For the text-containing cell, return its midpoint in [x, y] coordinate format. 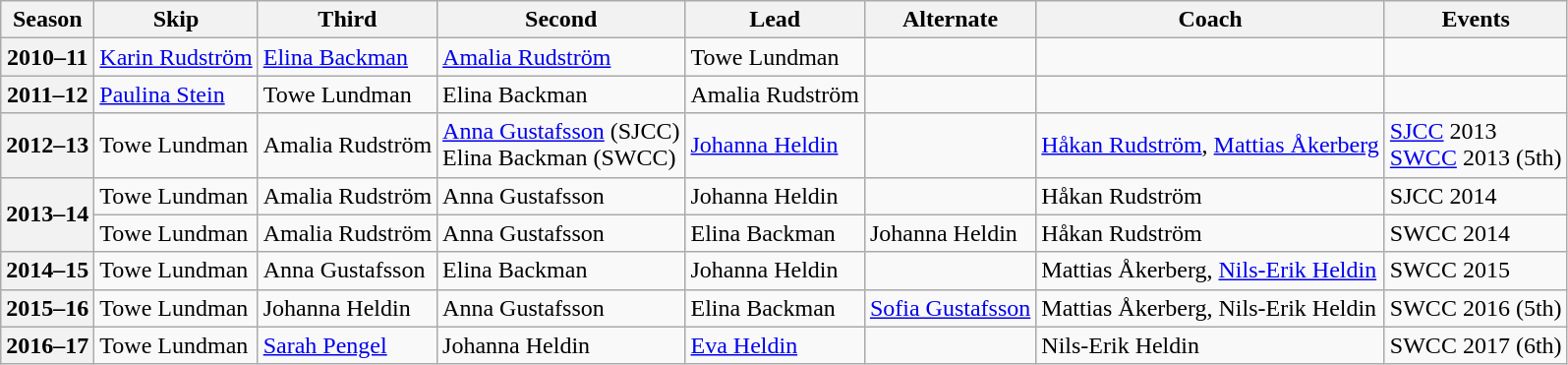
Eva Heldin [775, 345]
Nils-Erik Heldin [1211, 345]
Skip [176, 20]
Anna Gustafsson (SJCC)Elina Backman (SWCC) [561, 146]
Sarah Pengel [347, 345]
SJCC 2014 [1476, 196]
SWCC 2017 (6th) [1476, 345]
SWCC 2015 [1476, 271]
Karin Rudström [176, 57]
Håkan Rudström, Mattias Åkerberg [1211, 146]
Coach [1211, 20]
Lead [775, 20]
Paulina Stein [176, 94]
Alternate [950, 20]
SWCC 2014 [1476, 233]
2016–17 [47, 345]
2014–15 [47, 271]
2015–16 [47, 308]
2011–12 [47, 94]
SWCC 2016 (5th) [1476, 308]
Events [1476, 20]
SJCC 2013 SWCC 2013 (5th) [1476, 146]
Season [47, 20]
2013–14 [47, 214]
Third [347, 20]
2012–13 [47, 146]
Sofia Gustafsson [950, 308]
Second [561, 20]
2010–11 [47, 57]
